Capture the cell that displays the provided text and extract its (x, y) central coordinate. 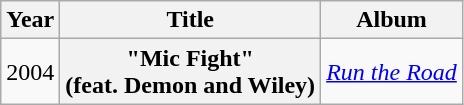
Year (30, 20)
Album (392, 20)
Title (190, 20)
2004 (30, 72)
"Mic Fight"(feat. Demon and Wiley) (190, 72)
Run the Road (392, 72)
